Scan for the cell matching the given text and deliver its (x, y) coordinate at center. 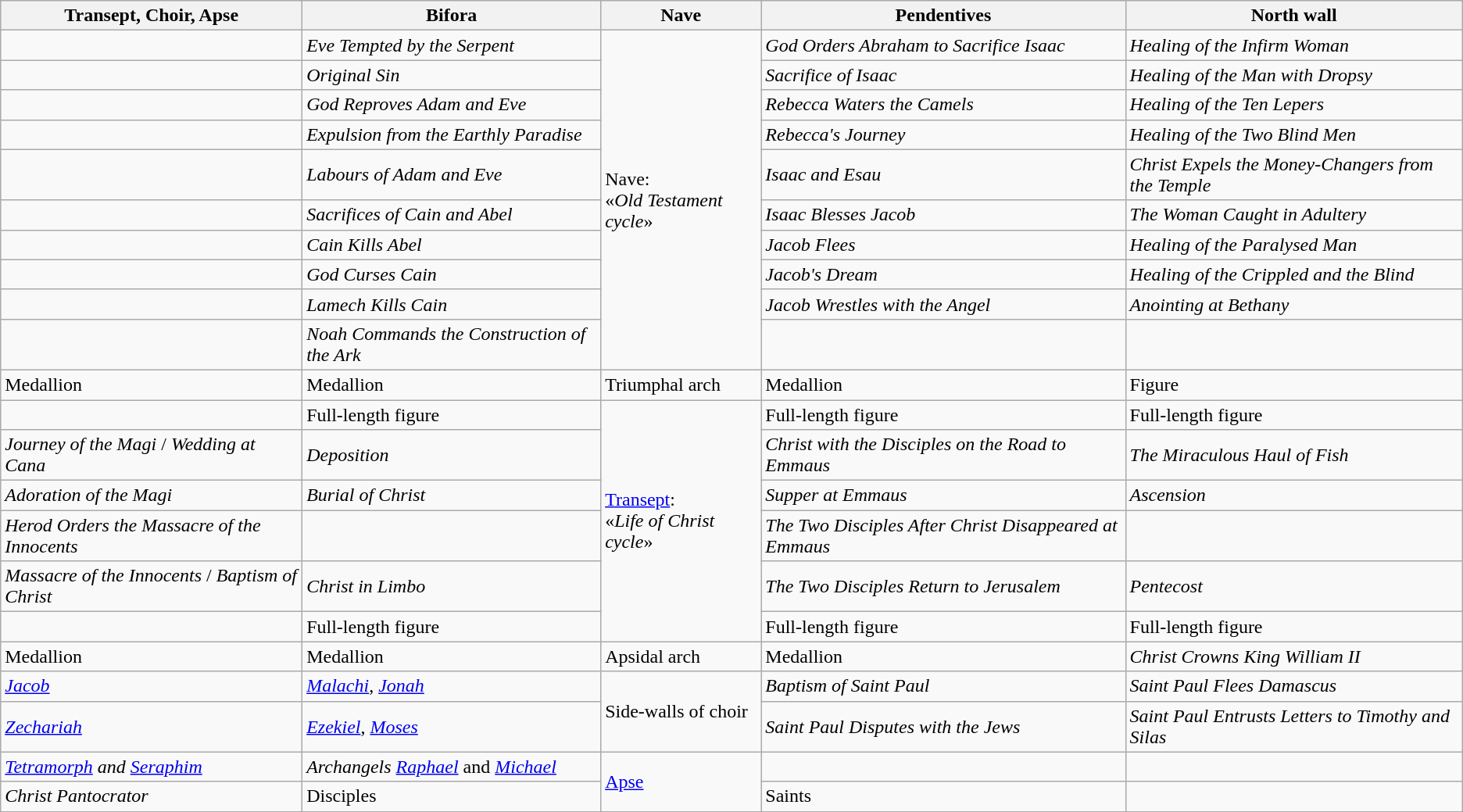
Adoration of the Magi (152, 495)
The Woman Caught in Adultery (1294, 215)
God Orders Abraham to Sacrifice Isaac (943, 45)
Original Sin (452, 75)
Transept, Choir, Apse (152, 16)
God Curses Cain (452, 274)
Jacob Flees (943, 245)
Christ Expels the Money-Changers from the Temple (1294, 175)
Bifora (452, 16)
Saints (943, 796)
Noah Commands the Construction of the Ark (452, 344)
Saint Paul Disputes with the Jews (943, 727)
Burial of Christ (452, 495)
Healing of the Infirm Woman (1294, 45)
Healing of the Man with Dropsy (1294, 75)
Triumphal arch (681, 385)
Anointing at Bethany (1294, 304)
Herod Orders the Massacre of the Innocents (152, 536)
Pentecost (1294, 586)
Healing of the Two Blind Men (1294, 134)
Christ Crowns King William II (1294, 656)
Massacre of the Innocents / Baptism of Christ (152, 586)
Healing of the Ten Lepers (1294, 105)
Baptism of Saint Paul (943, 686)
Malachi, Jonah (452, 686)
Zechariah (152, 727)
Transept: «Life of Christ cycle» (681, 520)
Deposition (452, 455)
Figure (1294, 385)
Sacrifice of Isaac (943, 75)
The Two Disciples Return to Jerusalem (943, 586)
Pendentives (943, 16)
Supper at Emmaus (943, 495)
Side-walls of choir (681, 711)
Nave (681, 16)
Saint Paul Entrusts Letters to Timothy and Silas (1294, 727)
Tetramorph and Seraphim (152, 767)
The Miraculous Haul of Fish (1294, 455)
Isaac and Esau (943, 175)
Christ in Limbo (452, 586)
Isaac Blesses Jacob (943, 215)
Ezekiel, Moses (452, 727)
Apsidal arch (681, 656)
God Reproves Adam and Eve (452, 105)
Healing of the Crippled and the Blind (1294, 274)
Apse (681, 782)
Healing of the Paralysed Man (1294, 245)
Jacob Wrestles with the Angel (943, 304)
Rebecca's Journey (943, 134)
Rebecca Waters the Camels (943, 105)
Jacob's Dream (943, 274)
Lamech Kills Cain (452, 304)
Nave: «Old Testament cycle» (681, 200)
Expulsion from the Earthly Paradise (452, 134)
Disciples (452, 796)
Labours of Adam and Eve (452, 175)
Archangels Raphael and Michael (452, 767)
North wall (1294, 16)
Sacrifices of Cain and Abel (452, 215)
Jacob (152, 686)
Cain Kills Abel (452, 245)
Eve Tempted by the Serpent (452, 45)
Saint Paul Flees Damascus (1294, 686)
The Two Disciples After Christ Disappeared at Emmaus (943, 536)
Journey of the Magi / Wedding at Cana (152, 455)
Christ Pantocrator (152, 796)
Ascension (1294, 495)
Christ with the Disciples on the Road to Emmaus (943, 455)
